Extract the (X, Y) coordinate from the center of the cell holding the provided text.  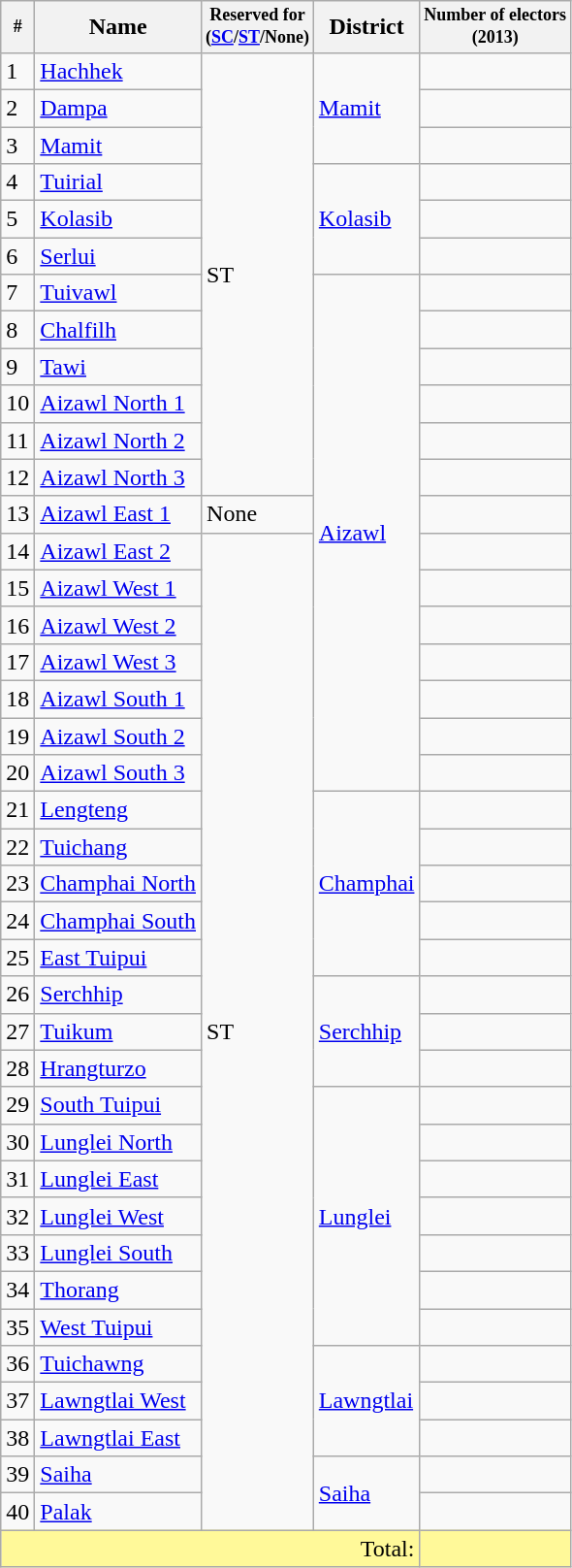
9 (17, 367)
Champhai (366, 884)
28 (17, 1068)
Tuichawng (118, 1364)
Serlui (118, 256)
23 (17, 884)
22 (17, 847)
6 (17, 256)
13 (17, 514)
16 (17, 625)
37 (17, 1401)
Thorang (118, 1290)
10 (17, 404)
29 (17, 1105)
Lengteng (118, 810)
Aizawl West 1 (118, 588)
Tawi (118, 367)
31 (17, 1179)
Dampa (118, 108)
21 (17, 810)
24 (17, 921)
Lunglei South (118, 1253)
Tuirial (118, 182)
12 (17, 477)
7 (17, 293)
Aizawl West 3 (118, 662)
Lunglei North (118, 1142)
# (17, 27)
Chalfilh (118, 330)
East Tuipui (118, 958)
Tuikum (118, 1031)
Hrangturzo (118, 1068)
5 (17, 219)
None (258, 514)
Champhai North (118, 884)
Aizawl North 3 (118, 477)
Lawngtlai West (118, 1401)
Aizawl West 2 (118, 625)
14 (17, 551)
17 (17, 662)
Aizawl East 1 (118, 514)
34 (17, 1290)
West Tuipui (118, 1327)
Tuichang (118, 847)
36 (17, 1364)
Lunglei (366, 1216)
Lawngtlai East (118, 1438)
3 (17, 146)
20 (17, 773)
District (366, 27)
Total: (210, 1549)
30 (17, 1142)
15 (17, 588)
Lunglei West (118, 1216)
11 (17, 441)
Lawngtlai (366, 1401)
Name (118, 27)
2 (17, 108)
Tuivawl (118, 293)
Palak (118, 1512)
18 (17, 699)
Number of electors(2013) (494, 27)
Aizawl (366, 534)
Lunglei East (118, 1179)
Champhai South (118, 921)
40 (17, 1512)
25 (17, 958)
Reserved for(SC/ST/None) (258, 27)
South Tuipui (118, 1105)
26 (17, 995)
1 (17, 71)
35 (17, 1327)
Hachhek (118, 71)
4 (17, 182)
38 (17, 1438)
33 (17, 1253)
Aizawl East 2 (118, 551)
Aizawl South 2 (118, 736)
Aizawl North 2 (118, 441)
Aizawl South 1 (118, 699)
Aizawl South 3 (118, 773)
39 (17, 1475)
8 (17, 330)
19 (17, 736)
32 (17, 1216)
27 (17, 1031)
Aizawl North 1 (118, 404)
